Locate the cell with the specified text and output its (x, y) center coordinate. 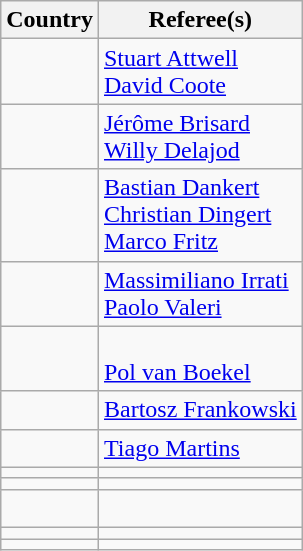
Referee(s) (200, 20)
Tiago Martins (200, 448)
Massimiliano IrratiPaolo Valeri (200, 294)
Country (50, 20)
Bastian DankertChristian DingertMarco Fritz (200, 215)
Pol van Boekel (200, 358)
Stuart AttwellDavid Coote (200, 72)
Bartosz Frankowski (200, 410)
Jérôme BrisardWilly Delajod (200, 136)
